Scan for the cell matching the given text and deliver its (X, Y) coordinate at center. 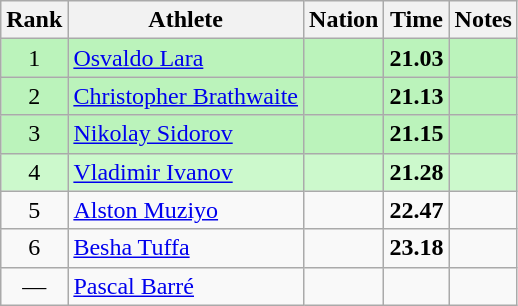
6 (34, 248)
3 (34, 134)
23.18 (416, 248)
21.15 (416, 134)
21.03 (416, 58)
5 (34, 210)
4 (34, 172)
Pascal Barré (186, 286)
Alston Muziyo (186, 210)
1 (34, 58)
Notes (483, 20)
21.13 (416, 96)
Vladimir Ivanov (186, 172)
Nikolay Sidorov (186, 134)
Christopher Brathwaite (186, 96)
Nation (344, 20)
Osvaldo Lara (186, 58)
2 (34, 96)
— (34, 286)
22.47 (416, 210)
Besha Tuffa (186, 248)
Time (416, 20)
21.28 (416, 172)
Rank (34, 20)
Athlete (186, 20)
